Determine the (x, y) coordinate at the center of the cell enclosing the given text.  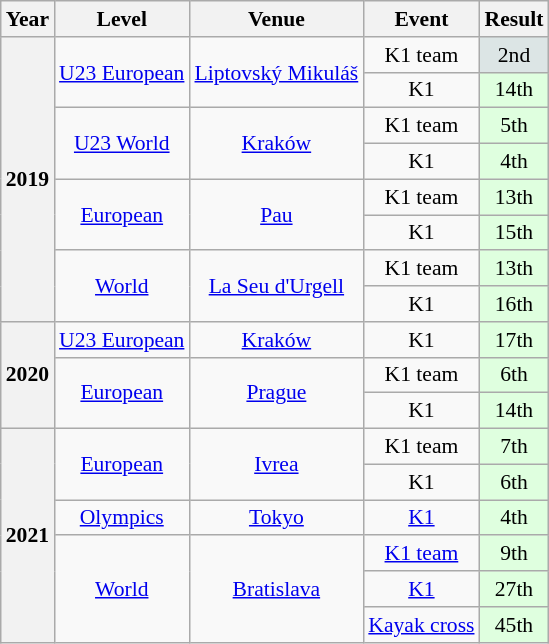
Venue (276, 19)
Pau (276, 214)
Kayak cross (421, 625)
Tokyo (276, 518)
Level (122, 19)
2020 (28, 376)
2021 (28, 536)
Ivrea (276, 464)
45th (514, 625)
9th (514, 554)
Bratislava (276, 590)
Result (514, 19)
27th (514, 589)
5th (514, 126)
Prague (276, 392)
U23 World (122, 144)
La Seu d'Urgell (276, 286)
2019 (28, 180)
17th (514, 340)
2nd (514, 55)
16th (514, 304)
Year (28, 19)
15th (514, 233)
Event (421, 19)
Liptovský Mikuláš (276, 72)
7th (514, 447)
Olympics (122, 518)
